Provide the [X, Y] coordinate of the cell's center where the given text is located.  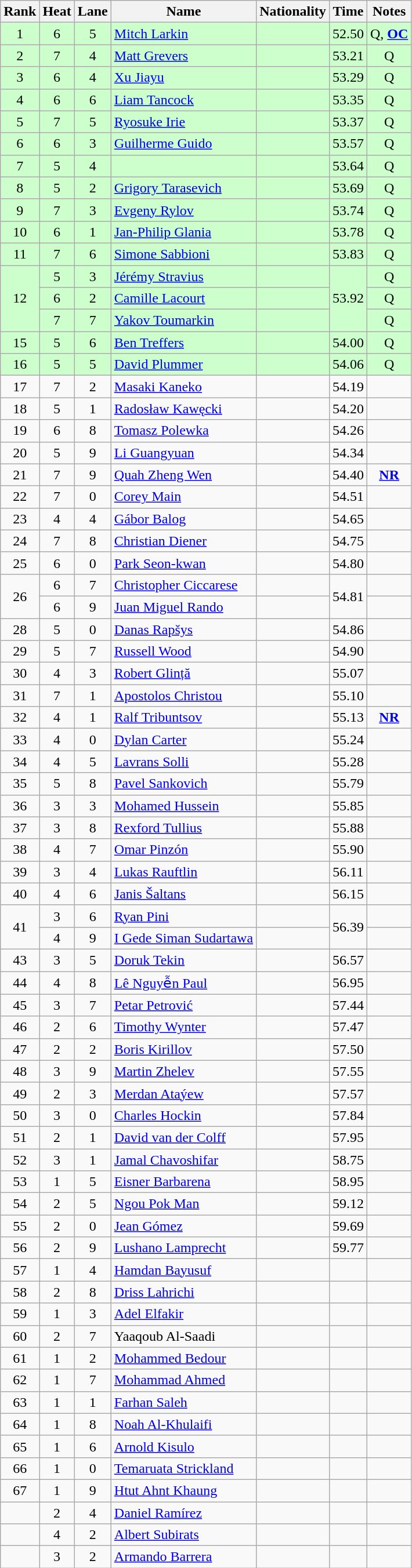
Doruk Tekin [183, 960]
Temaruata Strickland [183, 1468]
57.57 [348, 1093]
Rank [20, 12]
29 [20, 652]
Gábor Balog [183, 519]
55.79 [348, 784]
Ryosuke Irie [183, 122]
Name [183, 12]
Juan Miguel Rando [183, 607]
Time [348, 12]
Jamal Chavoshifar [183, 1160]
49 [20, 1093]
Notes [389, 12]
54.26 [348, 431]
Noah Al-Khulaifi [183, 1424]
57 [20, 1270]
Masaki Kaneko [183, 387]
Jérémy Stravius [183, 277]
19 [20, 431]
53.64 [348, 166]
45 [20, 1005]
David van der Colff [183, 1137]
62 [20, 1380]
55.24 [348, 740]
Lushano Lamprecht [183, 1248]
Farhan Saleh [183, 1402]
Hamdan Bayusuf [183, 1270]
Corey Main [183, 497]
28 [20, 629]
Adel Elfakir [183, 1314]
57.55 [348, 1071]
Russell Wood [183, 652]
55 [20, 1226]
34 [20, 762]
30 [20, 674]
Ryan Pini [183, 916]
35 [20, 784]
66 [20, 1468]
Guilherme Guido [183, 144]
55.07 [348, 674]
Lukas Rauftlin [183, 872]
56.39 [348, 927]
Boris Kirillov [183, 1049]
57.47 [348, 1027]
57.95 [348, 1137]
Htut Ahnt Khaung [183, 1490]
32 [20, 718]
39 [20, 872]
Mohammed Bedour [183, 1358]
22 [20, 497]
Omar Pinzón [183, 850]
54.19 [348, 387]
Lane [93, 12]
Christian Diener [183, 541]
60 [20, 1336]
Lavrans Solli [183, 762]
54.20 [348, 409]
54.51 [348, 497]
54.34 [348, 453]
I Gede Siman Sudartawa [183, 938]
Quah Zheng Wen [183, 475]
57.84 [348, 1115]
61 [20, 1358]
Nationality [293, 12]
53.57 [348, 144]
17 [20, 387]
Jan-Philip Glania [183, 232]
Ngou Pok Man [183, 1204]
Simone Sabbioni [183, 254]
31 [20, 696]
52 [20, 1160]
59.69 [348, 1226]
Mitch Larkin [183, 34]
15 [20, 343]
Eisner Barbarena [183, 1182]
53.37 [348, 122]
Armando Barrera [183, 1557]
59 [20, 1314]
65 [20, 1446]
53.21 [348, 56]
54.86 [348, 629]
63 [20, 1402]
54.80 [348, 563]
23 [20, 519]
Liam Tancock [183, 100]
58 [20, 1292]
50 [20, 1115]
55.28 [348, 762]
37 [20, 828]
64 [20, 1424]
53.83 [348, 254]
56.15 [348, 894]
54 [20, 1204]
51 [20, 1137]
26 [20, 596]
Rexford Tullius [183, 828]
Robert Glință [183, 674]
57.50 [348, 1049]
46 [20, 1027]
41 [20, 927]
58.95 [348, 1182]
Dylan Carter [183, 740]
57.44 [348, 1005]
67 [20, 1490]
Park Seon-kwan [183, 563]
53 [20, 1182]
Grigory Tarasevich [183, 188]
40 [20, 894]
Radosław Kawęcki [183, 409]
Danas Rapšys [183, 629]
11 [20, 254]
Lê Nguyễn Paul [183, 983]
Mohamed Hussein [183, 806]
55.13 [348, 718]
56.95 [348, 983]
53.29 [348, 78]
Camille Lacourt [183, 299]
Yakov Toumarkin [183, 321]
53.35 [348, 100]
Q, OC [389, 34]
Driss Lahrichi [183, 1292]
Tomasz Polewka [183, 431]
38 [20, 850]
Pavel Sankovich [183, 784]
Mohammad Ahmed [183, 1380]
52.50 [348, 34]
44 [20, 983]
Daniel Ramírez [183, 1512]
55.90 [348, 850]
10 [20, 232]
25 [20, 563]
59.12 [348, 1204]
59.77 [348, 1248]
53.92 [348, 299]
Albert Subirats [183, 1535]
Charles Hockin [183, 1115]
33 [20, 740]
56.57 [348, 960]
Yaaqoub Al-Saadi [183, 1336]
Janis Šaltans [183, 894]
16 [20, 365]
53.78 [348, 232]
Li Guangyuan [183, 453]
Ralf Tribuntsov [183, 718]
53.74 [348, 210]
Arnold Kisulo [183, 1446]
55.10 [348, 696]
20 [20, 453]
54.81 [348, 596]
Apostolos Christou [183, 696]
Timothy Wynter [183, 1027]
48 [20, 1071]
36 [20, 806]
56 [20, 1248]
Petar Petrović [183, 1005]
Evgeny Rylov [183, 210]
Ben Treffers [183, 343]
54.90 [348, 652]
47 [20, 1049]
Jean Gómez [183, 1226]
54.75 [348, 541]
Martin Zhelev [183, 1071]
18 [20, 409]
55.88 [348, 828]
54.40 [348, 475]
54.00 [348, 343]
Merdan Ataýew [183, 1093]
56.11 [348, 872]
Xu Jiayu [183, 78]
Matt Grevers [183, 56]
24 [20, 541]
54.65 [348, 519]
54.06 [348, 365]
Christopher Ciccarese [183, 585]
53.69 [348, 188]
David Plummer [183, 365]
58.75 [348, 1160]
55.85 [348, 806]
Heat [57, 12]
21 [20, 475]
43 [20, 960]
12 [20, 299]
